Identify which cell holds the provided text, then report its [x, y] central coordinate. 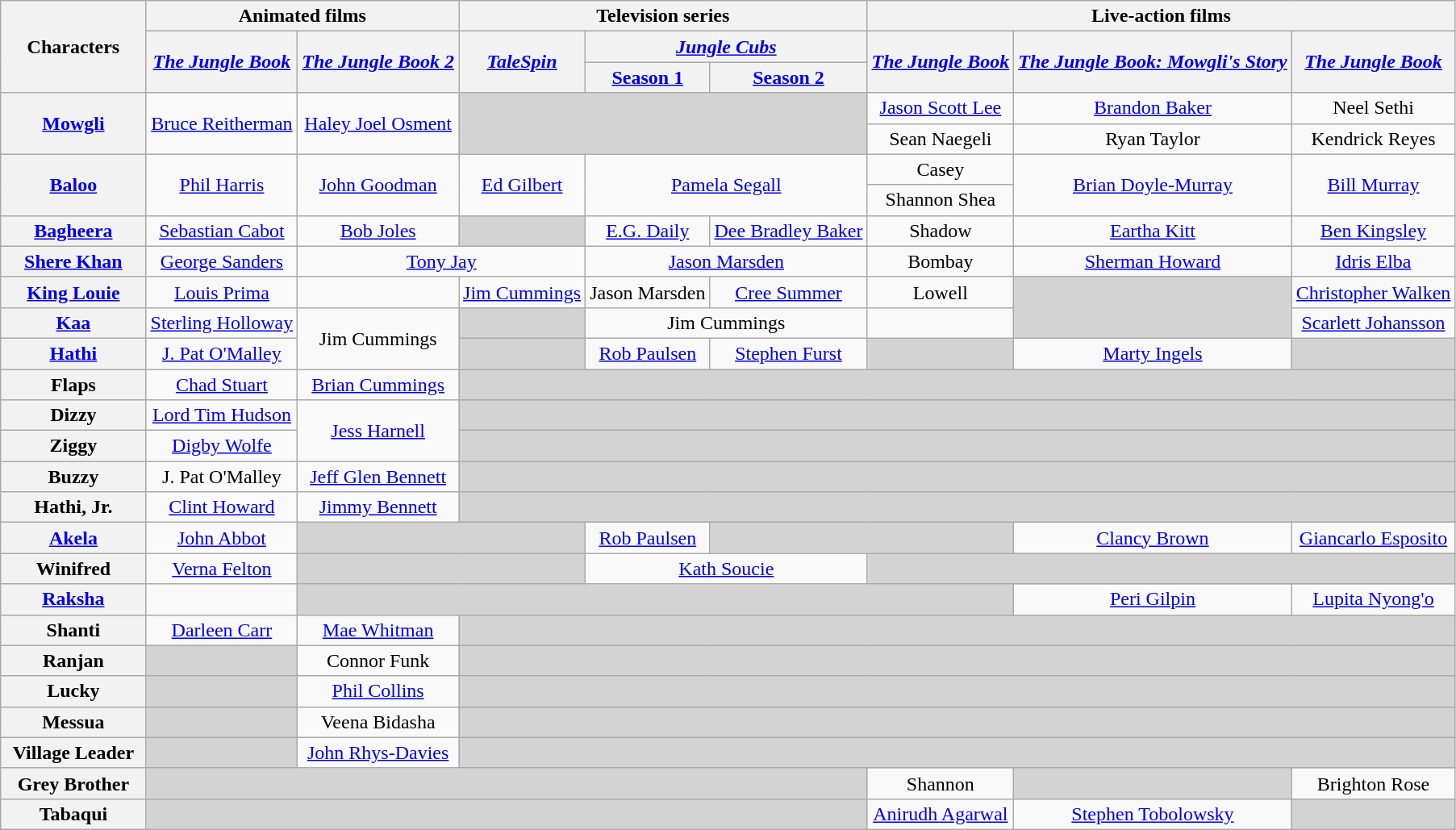
Kath Soucie [726, 569]
King Louie [73, 292]
Baloo [73, 185]
Shanti [73, 630]
Ben Kingsley [1373, 231]
Grey Brother [73, 783]
Digby Wolfe [222, 446]
Cree Summer [789, 292]
Bagheera [73, 231]
Sherman Howard [1153, 261]
John Rhys-Davies [378, 753]
Shannon [941, 783]
Shannon Shea [941, 200]
Veena Bidasha [378, 722]
Winifred [73, 569]
Connor Funk [378, 661]
Louis Prima [222, 292]
TaleSpin [523, 62]
Dee Bradley Baker [789, 231]
Season 2 [789, 77]
Ryan Taylor [1153, 139]
Brandon Baker [1153, 108]
Buzzy [73, 477]
Tony Jay [442, 261]
Kendrick Reyes [1373, 139]
Messua [73, 722]
Bombay [941, 261]
Jason Scott Lee [941, 108]
Bruce Reitherman [222, 123]
Ziggy [73, 446]
Bob Joles [378, 231]
Jess Harnell [378, 431]
Dizzy [73, 415]
Clint Howard [222, 507]
Stephen Furst [789, 353]
Village Leader [73, 753]
Clancy Brown [1153, 538]
Mae Whitman [378, 630]
Phil Harris [222, 185]
The Jungle Book: Mowgli's Story [1153, 62]
Verna Felton [222, 569]
The Jungle Book 2 [378, 62]
Jimmy Bennett [378, 507]
Brian Doyle-Murray [1153, 185]
Phil Collins [378, 691]
Brian Cummings [378, 385]
Characters [73, 47]
Brighton Rose [1373, 783]
Shadow [941, 231]
Lowell [941, 292]
Pamela Segall [726, 185]
Kaa [73, 323]
Shere Khan [73, 261]
Sterling Holloway [222, 323]
Lord Tim Hudson [222, 415]
Peri Gilpin [1153, 599]
Eartha Kitt [1153, 231]
John Abbot [222, 538]
Animated films [302, 16]
Bill Murray [1373, 185]
Hathi [73, 353]
Live-action films [1162, 16]
Ranjan [73, 661]
Christopher Walken [1373, 292]
Lucky [73, 691]
George Sanders [222, 261]
Sebastian Cabot [222, 231]
Jeff Glen Bennett [378, 477]
Scarlett Johansson [1373, 323]
Darleen Carr [222, 630]
Chad Stuart [222, 385]
Neel Sethi [1373, 108]
John Goodman [378, 185]
Sean Naegeli [941, 139]
Stephen Tobolowsky [1153, 814]
E.G. Daily [648, 231]
Raksha [73, 599]
Ed Gilbert [523, 185]
Flaps [73, 385]
Marty Ingels [1153, 353]
Lupita Nyong'o [1373, 599]
Akela [73, 538]
Idris Elba [1373, 261]
Television series [663, 16]
Mowgli [73, 123]
Casey [941, 169]
Anirudh Agarwal [941, 814]
Haley Joel Osment [378, 123]
Tabaqui [73, 814]
Jungle Cubs [726, 47]
Giancarlo Esposito [1373, 538]
Hathi, Jr. [73, 507]
Season 1 [648, 77]
